Return (X, Y) of the center of cell containing provided text 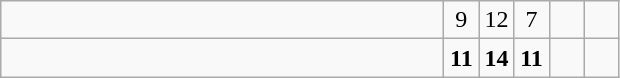
7 (532, 20)
12 (496, 20)
9 (462, 20)
14 (496, 58)
